Extract the (X, Y) coordinate from the center of the cell holding the provided text.  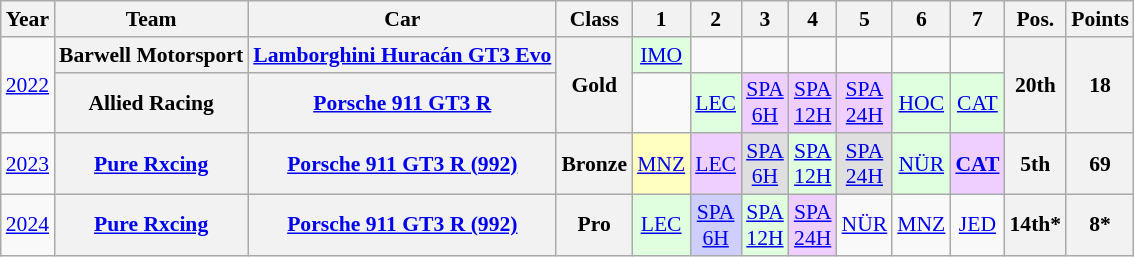
Lamborghini Huracán GT3 Evo (402, 55)
Class (594, 19)
Allied Racing (151, 102)
14th* (1035, 226)
5 (865, 19)
Bronze (594, 164)
7 (977, 19)
Team (151, 19)
Points (1100, 19)
JED (977, 226)
Gold (594, 86)
Pos. (1035, 19)
Car (402, 19)
Pro (594, 226)
2024 (28, 226)
1 (661, 19)
Year (28, 19)
3 (765, 19)
6 (921, 19)
HOC (921, 102)
69 (1100, 164)
2023 (28, 164)
2 (716, 19)
5th (1035, 164)
20th (1035, 86)
2022 (28, 86)
4 (813, 19)
Porsche 911 GT3 R (402, 102)
Barwell Motorsport (151, 55)
18 (1100, 86)
IMO (661, 55)
8* (1100, 226)
